Output the (X, Y) coordinate of the center of the cell containing the given text.  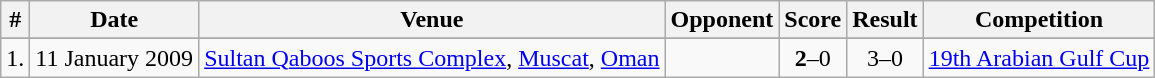
Sultan Qaboos Sports Complex, Muscat, Oman (432, 58)
Opponent (722, 20)
# (16, 20)
11 January 2009 (114, 58)
2–0 (813, 58)
Result (885, 20)
Date (114, 20)
3–0 (885, 58)
19th Arabian Gulf Cup (1039, 58)
1. (16, 58)
Venue (432, 20)
Score (813, 20)
Competition (1039, 20)
